Capture the cell that displays the provided text and extract its [x, y] central coordinate. 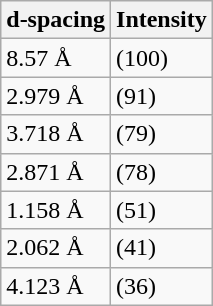
(51) [162, 210]
(78) [162, 172]
2.062 Å [56, 248]
8.57 Å [56, 58]
4.123 Å [56, 286]
(36) [162, 286]
(91) [162, 96]
d-spacing [56, 20]
(100) [162, 58]
2.871 Å [56, 172]
3.718 Å [56, 134]
(79) [162, 134]
Intensity [162, 20]
1.158 Å [56, 210]
2.979 Å [56, 96]
(41) [162, 248]
